Pinpoint the cell where the given text exists, returning its [x, y] midpoint coordinate. 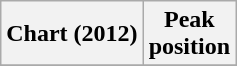
Peakposition [189, 34]
Chart (2012) [72, 34]
